Pinpoint the cell where the given text exists, returning its (X, Y) midpoint coordinate. 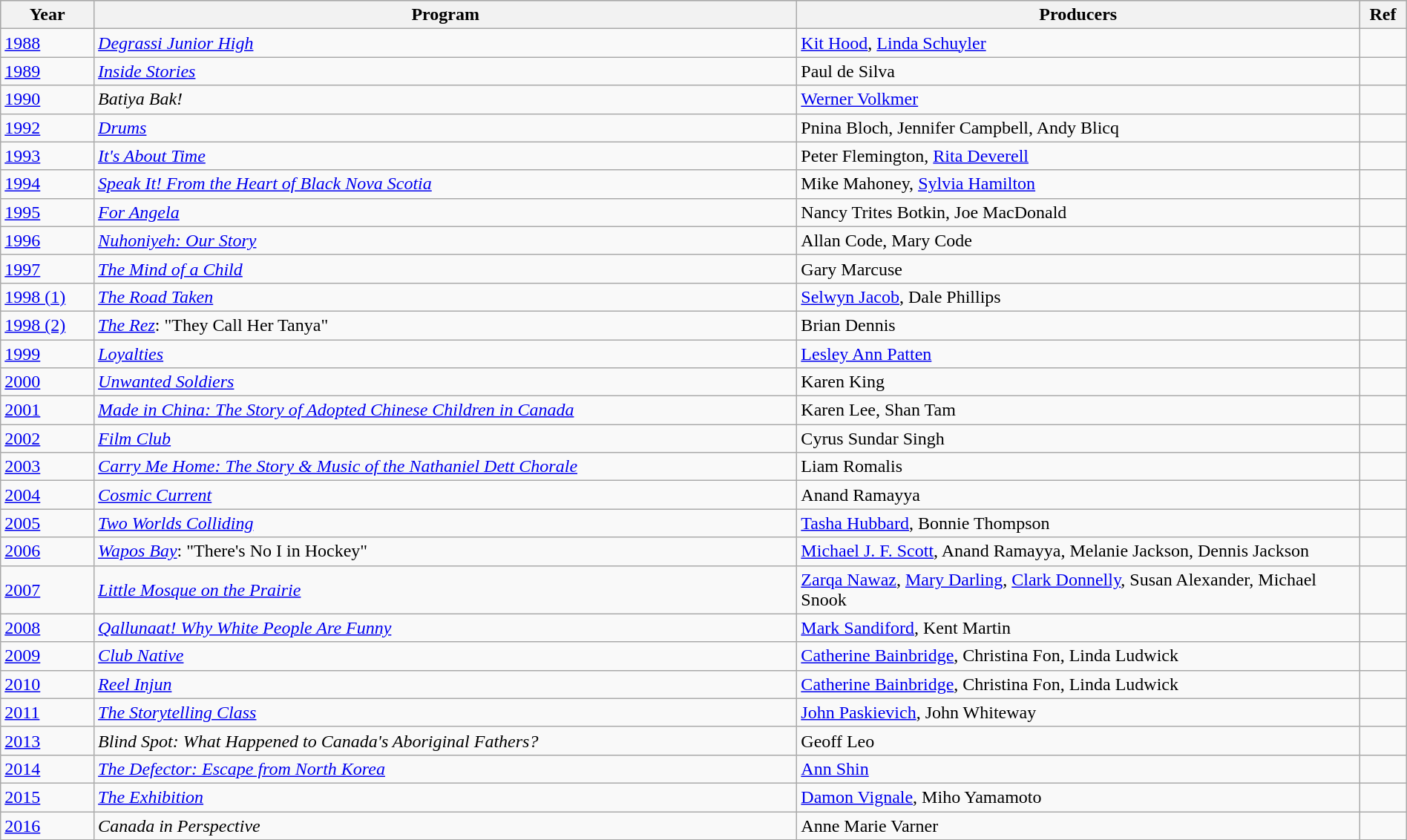
Pnina Bloch, Jennifer Campbell, Andy Blicq (1078, 128)
Tasha Hubbard, Bonnie Thompson (1078, 523)
Nancy Trites Botkin, Joe MacDonald (1078, 212)
1997 (47, 269)
John Paskievich, John Whiteway (1078, 712)
Ref (1383, 15)
1988 (47, 43)
Batiya Bak! (445, 99)
Lesley Ann Patten (1078, 354)
The Mind of a Child (445, 269)
Ann Shin (1078, 769)
Karen Lee, Shan Tam (1078, 410)
The Exhibition (445, 797)
Mike Mahoney, Sylvia Hamilton (1078, 184)
Geoff Leo (1078, 741)
Film Club (445, 439)
Cosmic Current (445, 495)
It's About Time (445, 156)
The Storytelling Class (445, 712)
Made in China: The Story of Adopted Chinese Children in Canada (445, 410)
1998 (2) (47, 325)
1990 (47, 99)
2008 (47, 628)
Peter Flemington, Rita Deverell (1078, 156)
1995 (47, 212)
2000 (47, 382)
Zarqa Nawaz, Mary Darling, Clark Donnelly, Susan Alexander, Michael Snook (1078, 589)
Mark Sandiford, Kent Martin (1078, 628)
Wapos Bay: "There's No I in Hockey" (445, 551)
Liam Romalis (1078, 467)
Inside Stories (445, 71)
Kit Hood, Linda Schuyler (1078, 43)
2009 (47, 656)
Loyalties (445, 354)
Brian Dennis (1078, 325)
Reel Injun (445, 684)
Nuhoniyeh: Our Story (445, 240)
2004 (47, 495)
For Angela (445, 212)
2001 (47, 410)
Selwyn Jacob, Dale Phillips (1078, 297)
2014 (47, 769)
2013 (47, 741)
2010 (47, 684)
The Road Taken (445, 297)
Unwanted Soldiers (445, 382)
Little Mosque on the Prairie (445, 589)
2005 (47, 523)
1992 (47, 128)
Two Worlds Colliding (445, 523)
2003 (47, 467)
Cyrus Sundar Singh (1078, 439)
Canada in Perspective (445, 826)
The Defector: Escape from North Korea (445, 769)
Degrassi Junior High (445, 43)
Speak It! From the Heart of Black Nova Scotia (445, 184)
2002 (47, 439)
Paul de Silva (1078, 71)
1993 (47, 156)
Damon Vignale, Miho Yamamoto (1078, 797)
The Rez: "They Call Her Tanya" (445, 325)
2011 (47, 712)
Carry Me Home: The Story & Music of the Nathaniel Dett Chorale (445, 467)
Anand Ramayya (1078, 495)
Year (47, 15)
Allan Code, Mary Code (1078, 240)
Blind Spot: What Happened to Canada's Aboriginal Fathers? (445, 741)
Michael J. F. Scott, Anand Ramayya, Melanie Jackson, Dennis Jackson (1078, 551)
2007 (47, 589)
Gary Marcuse (1078, 269)
Qallunaat! Why White People Are Funny (445, 628)
Karen King (1078, 382)
1989 (47, 71)
Anne Marie Varner (1078, 826)
1994 (47, 184)
2006 (47, 551)
Werner Volkmer (1078, 99)
Program (445, 15)
2015 (47, 797)
2016 (47, 826)
1999 (47, 354)
1996 (47, 240)
Drums (445, 128)
Club Native (445, 656)
Producers (1078, 15)
1998 (1) (47, 297)
